Return [x, y] of the center of cell containing provided text 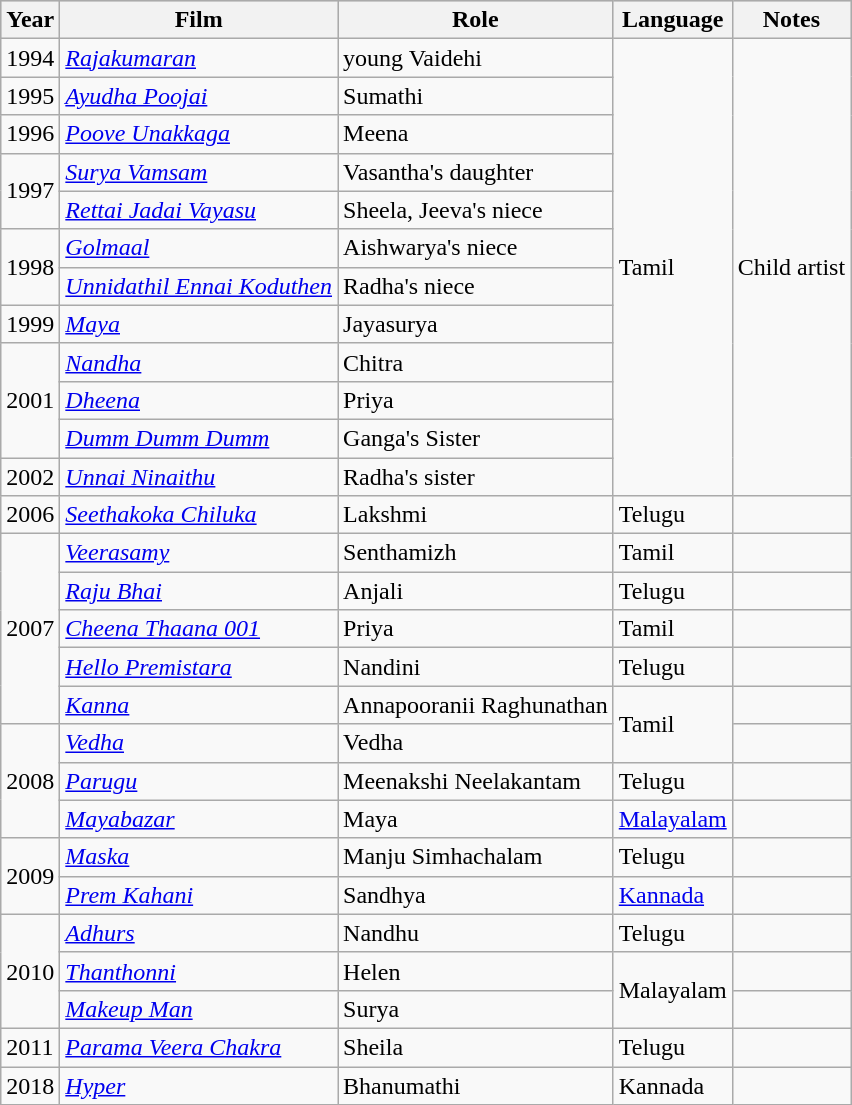
2011 [30, 1047]
Year [30, 20]
Vasantha's daughter [476, 172]
Nandini [476, 667]
Raju Bhai [199, 591]
1995 [30, 96]
2018 [30, 1085]
Golmaal [199, 248]
Nandhu [476, 933]
Sheela, Jeeva's niece [476, 210]
1998 [30, 267]
Sheila [476, 1047]
Adhurs [199, 933]
Makeup Man [199, 1009]
Language [672, 20]
Aishwarya's niece [476, 248]
Bhanumathi [476, 1085]
2009 [30, 876]
Unnidathil Ennai Koduthen [199, 286]
Rajakumaran [199, 58]
Thanthonni [199, 971]
Surya Vamsam [199, 172]
Radha's niece [476, 286]
Nandha [199, 362]
Ganga's Sister [476, 438]
2002 [30, 477]
Kanna [199, 705]
Dheena [199, 400]
1999 [30, 324]
Helen [476, 971]
Seethakoka Chiluka [199, 515]
Senthamizh [476, 553]
2010 [30, 971]
Veerasamy [199, 553]
Ayudha Poojai [199, 96]
1994 [30, 58]
Sumathi [476, 96]
Lakshmi [476, 515]
2008 [30, 781]
1996 [30, 134]
Poove Unakkaga [199, 134]
Sandhya [476, 895]
Mayabazar [199, 819]
Dumm Dumm Dumm [199, 438]
Child artist [791, 268]
Radha's sister [476, 477]
Notes [791, 20]
Manju Simhachalam [476, 857]
Hello Premistara [199, 667]
Hyper [199, 1085]
2001 [30, 400]
young Vaidehi [476, 58]
2006 [30, 515]
Parugu [199, 781]
Role [476, 20]
Annapooranii Raghunathan [476, 705]
Jayasurya [476, 324]
Cheena Thaana 001 [199, 629]
2007 [30, 629]
Film [199, 20]
Prem Kahani [199, 895]
Anjali [476, 591]
Rettai Jadai Vayasu [199, 210]
1997 [30, 191]
Meenakshi Neelakantam [476, 781]
Chitra [476, 362]
Surya [476, 1009]
Parama Veera Chakra [199, 1047]
Maska [199, 857]
Unnai Ninaithu [199, 477]
Meena [476, 134]
